Pinpoint the cell where the given text exists, returning its [x, y] midpoint coordinate. 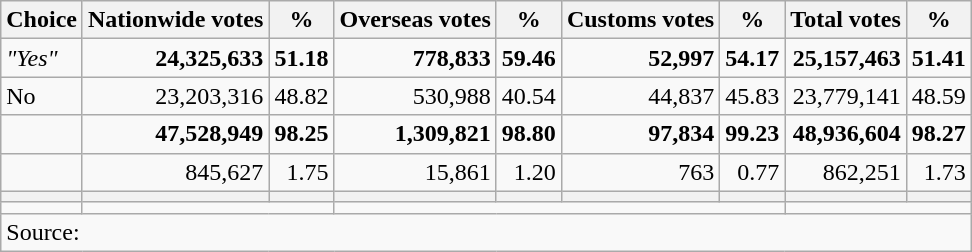
1,309,821 [415, 134]
No [42, 96]
Overseas votes [415, 20]
Total votes [846, 20]
44,837 [640, 96]
51.18 [302, 58]
25,157,463 [846, 58]
1.75 [302, 172]
48.82 [302, 96]
97,834 [640, 134]
"Yes" [42, 58]
98.27 [938, 134]
Customs votes [640, 20]
48.59 [938, 96]
48,936,604 [846, 134]
40.54 [528, 96]
1.73 [938, 172]
45.83 [752, 96]
51.41 [938, 58]
778,833 [415, 58]
23,779,141 [846, 96]
15,861 [415, 172]
763 [640, 172]
98.80 [528, 134]
Choice [42, 20]
845,627 [175, 172]
99.23 [752, 134]
0.77 [752, 172]
530,988 [415, 96]
59.46 [528, 58]
98.25 [302, 134]
47,528,949 [175, 134]
1.20 [528, 172]
52,997 [640, 58]
Source: [486, 232]
54.17 [752, 58]
Nationwide votes [175, 20]
862,251 [846, 172]
23,203,316 [175, 96]
24,325,633 [175, 58]
